For the text-containing cell, return its midpoint in (X, Y) coordinate format. 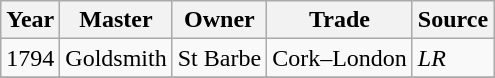
Trade (340, 20)
Master (116, 20)
Source (452, 20)
Owner (219, 20)
LR (452, 58)
1794 (30, 58)
Goldsmith (116, 58)
Cork–London (340, 58)
Year (30, 20)
St Barbe (219, 58)
